Provide the (X, Y) coordinate of the cell's center where the given text is located.  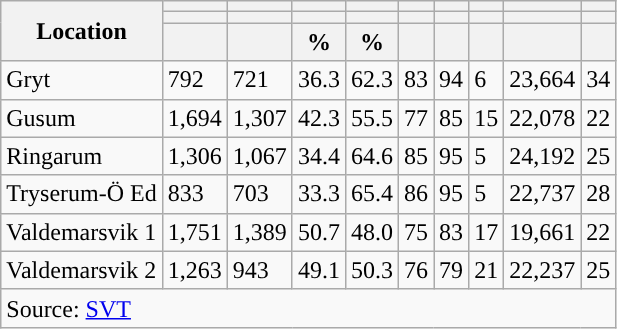
22,078 (542, 118)
1,307 (260, 118)
1,694 (194, 118)
94 (452, 80)
50.7 (318, 232)
Valdemarsvik 1 (82, 232)
65.4 (372, 194)
Gryt (82, 80)
Gusum (82, 118)
48.0 (372, 232)
55.5 (372, 118)
33.3 (318, 194)
6 (486, 80)
Valdemarsvik 2 (82, 270)
42.3 (318, 118)
Ringarum (82, 156)
22,737 (542, 194)
34 (598, 80)
Source: SVT (308, 308)
64.6 (372, 156)
86 (416, 194)
24,192 (542, 156)
36.3 (318, 80)
50.3 (372, 270)
28 (598, 194)
49.1 (318, 270)
703 (260, 194)
79 (452, 270)
721 (260, 80)
1,751 (194, 232)
19,661 (542, 232)
75 (416, 232)
21 (486, 270)
76 (416, 270)
833 (194, 194)
Location (82, 31)
77 (416, 118)
1,306 (194, 156)
943 (260, 270)
23,664 (542, 80)
62.3 (372, 80)
Tryserum-Ö Ed (82, 194)
15 (486, 118)
1,263 (194, 270)
1,067 (260, 156)
22,237 (542, 270)
34.4 (318, 156)
792 (194, 80)
17 (486, 232)
1,389 (260, 232)
